Extract the [X, Y] coordinate from the center of the cell holding the provided text.  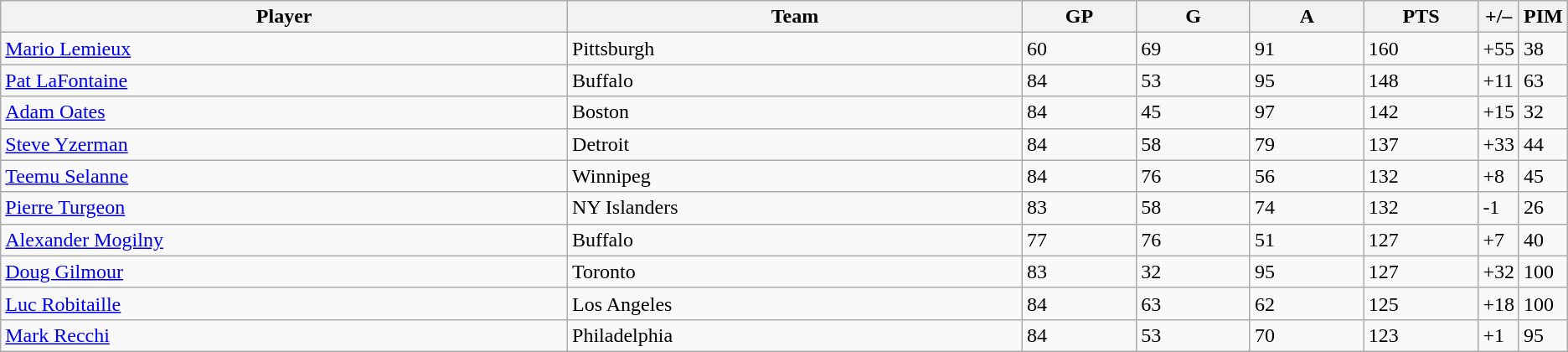
Pittsburgh [796, 49]
40 [1543, 240]
51 [1307, 240]
PTS [1421, 17]
+8 [1499, 176]
70 [1307, 335]
62 [1307, 303]
125 [1421, 303]
137 [1421, 144]
91 [1307, 49]
Boston [796, 112]
77 [1079, 240]
+1 [1499, 335]
Toronto [796, 272]
Philadelphia [796, 335]
Alexander Mogilny [285, 240]
123 [1421, 335]
+32 [1499, 272]
GP [1079, 17]
G [1194, 17]
160 [1421, 49]
69 [1194, 49]
+55 [1499, 49]
Mario Lemieux [285, 49]
60 [1079, 49]
74 [1307, 208]
Winnipeg [796, 176]
Pierre Turgeon [285, 208]
Player [285, 17]
Pat LaFontaine [285, 80]
26 [1543, 208]
+15 [1499, 112]
-1 [1499, 208]
44 [1543, 144]
A [1307, 17]
Detroit [796, 144]
148 [1421, 80]
Mark Recchi [285, 335]
Teemu Selanne [285, 176]
+18 [1499, 303]
Steve Yzerman [285, 144]
Doug Gilmour [285, 272]
142 [1421, 112]
Luc Robitaille [285, 303]
79 [1307, 144]
Los Angeles [796, 303]
+11 [1499, 80]
+33 [1499, 144]
+7 [1499, 240]
Adam Oates [285, 112]
38 [1543, 49]
+/– [1499, 17]
NY Islanders [796, 208]
97 [1307, 112]
56 [1307, 176]
PIM [1543, 17]
Team [796, 17]
